Provide the (x, y) coordinate of the cell's center where the given text is located.  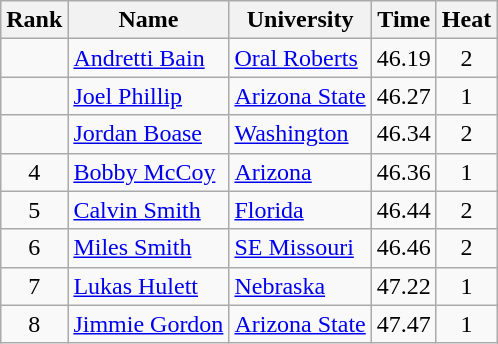
5 (34, 210)
Florida (300, 210)
Arizona (300, 172)
University (300, 20)
SE Missouri (300, 248)
Name (148, 20)
46.44 (404, 210)
Andretti Bain (148, 58)
Nebraska (300, 286)
8 (34, 324)
Bobby McCoy (148, 172)
Rank (34, 20)
Jimmie Gordon (148, 324)
Lukas Hulett (148, 286)
47.47 (404, 324)
Washington (300, 134)
Calvin Smith (148, 210)
Heat (466, 20)
4 (34, 172)
7 (34, 286)
Miles Smith (148, 248)
Time (404, 20)
6 (34, 248)
46.34 (404, 134)
Jordan Boase (148, 134)
Joel Phillip (148, 96)
46.27 (404, 96)
Oral Roberts (300, 58)
47.22 (404, 286)
46.36 (404, 172)
46.19 (404, 58)
46.46 (404, 248)
